Provide the (x, y) coordinate of the cell's center where the given text is located.  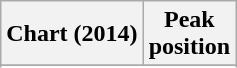
Chart (2014) (72, 34)
Peakposition (189, 34)
